For the text-containing cell, return its midpoint in [X, Y] coordinate format. 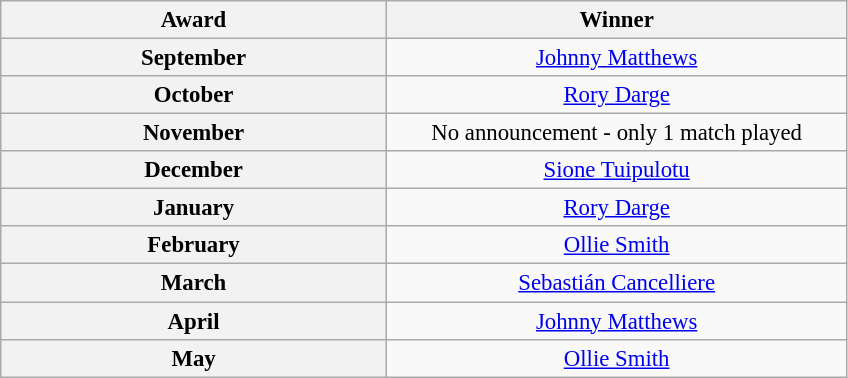
March [194, 283]
September [194, 58]
April [194, 321]
Sione Tuipulotu [616, 170]
May [194, 358]
January [194, 208]
Winner [616, 20]
November [194, 133]
October [194, 95]
Award [194, 20]
Sebastián Cancelliere [616, 283]
December [194, 170]
February [194, 245]
No announcement - only 1 match played [616, 133]
